Extract the (X, Y) coordinate from the center of the cell holding the provided text.  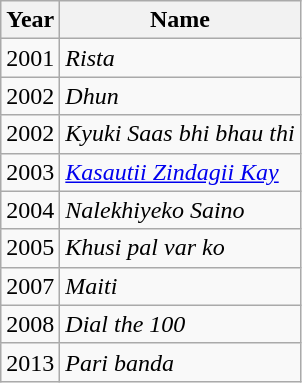
Name (180, 20)
2005 (30, 248)
2003 (30, 172)
2001 (30, 58)
Dhun (180, 96)
Dial the 100 (180, 324)
Rista (180, 58)
2013 (30, 362)
Kyuki Saas bhi bhau thi (180, 134)
Year (30, 20)
2007 (30, 286)
Khusi pal var ko (180, 248)
Pari banda (180, 362)
Kasautii Zindagii Kay (180, 172)
Maiti (180, 286)
Nalekhiyeko Saino (180, 210)
2008 (30, 324)
2004 (30, 210)
